Return the [x, y] coordinate for the center point of the cell that contains the specified text.  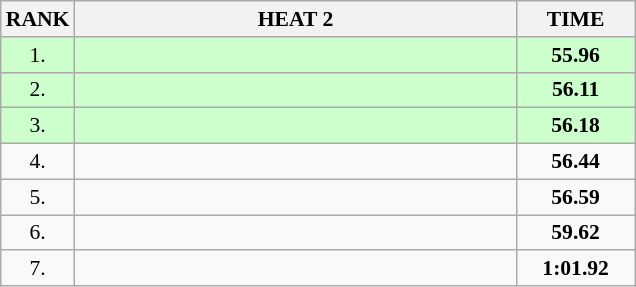
56.59 [576, 197]
1:01.92 [576, 269]
7. [38, 269]
4. [38, 162]
RANK [38, 19]
2. [38, 90]
5. [38, 197]
6. [38, 233]
56.18 [576, 126]
1. [38, 55]
56.44 [576, 162]
55.96 [576, 55]
TIME [576, 19]
56.11 [576, 90]
3. [38, 126]
HEAT 2 [295, 19]
59.62 [576, 233]
